For the text-containing cell, return its midpoint in [x, y] coordinate format. 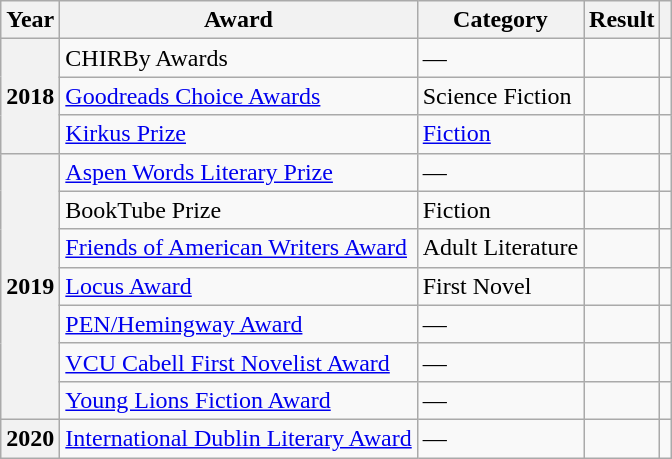
Aspen Words Literary Prize [238, 172]
2020 [30, 438]
2019 [30, 286]
Young Lions Fiction Award [238, 400]
Result [622, 20]
VCU Cabell First Novelist Award [238, 362]
BookTube Prize [238, 210]
Goodreads Choice Awards [238, 96]
First Novel [500, 286]
Year [30, 20]
Science Fiction [500, 96]
CHIRBy Awards [238, 58]
Category [500, 20]
Award [238, 20]
2018 [30, 96]
Locus Award [238, 286]
Adult Literature [500, 248]
International Dublin Literary Award [238, 438]
PEN/Hemingway Award [238, 324]
Kirkus Prize [238, 134]
Friends of American Writers Award [238, 248]
